Identify which cell holds the provided text, then report its (X, Y) central coordinate. 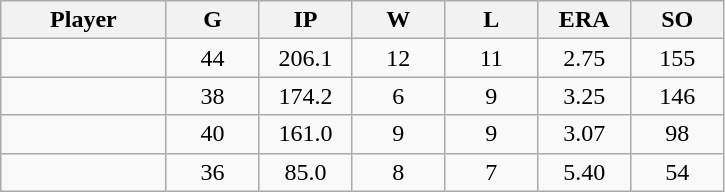
2.75 (584, 58)
40 (212, 134)
174.2 (306, 96)
155 (678, 58)
85.0 (306, 172)
3.25 (584, 96)
146 (678, 96)
8 (398, 172)
98 (678, 134)
38 (212, 96)
12 (398, 58)
L (492, 20)
W (398, 20)
ERA (584, 20)
3.07 (584, 134)
11 (492, 58)
IP (306, 20)
54 (678, 172)
36 (212, 172)
SO (678, 20)
44 (212, 58)
161.0 (306, 134)
G (212, 20)
206.1 (306, 58)
Player (84, 20)
7 (492, 172)
5.40 (584, 172)
6 (398, 96)
